Output the [x, y] coordinate of the center of the cell containing the given text.  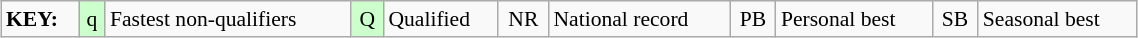
KEY: [40, 19]
Fastest non-qualifiers [228, 19]
Personal best [854, 19]
q [92, 19]
Qualified [440, 19]
National record [639, 19]
Seasonal best [1058, 19]
SB [955, 19]
Q [367, 19]
NR [523, 19]
PB [753, 19]
